Capture the cell that displays the provided text and extract its (x, y) central coordinate. 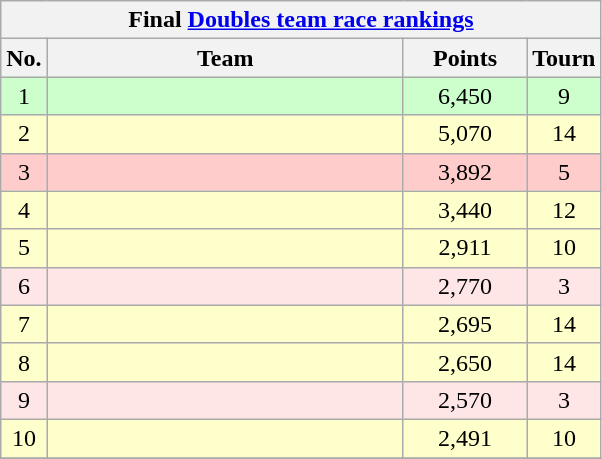
2 (24, 134)
Final Doubles team race rankings (301, 20)
1 (24, 96)
6 (24, 286)
3,892 (465, 172)
2,770 (465, 286)
2,911 (465, 248)
No. (24, 58)
2,570 (465, 400)
Team (225, 58)
7 (24, 324)
5,070 (465, 134)
2,491 (465, 438)
6,450 (465, 96)
4 (24, 210)
Points (465, 58)
2,695 (465, 324)
12 (564, 210)
2,650 (465, 362)
3,440 (465, 210)
Tourn (564, 58)
8 (24, 362)
